From the cell containing the given text, extract its center point as (x, y) coordinate. 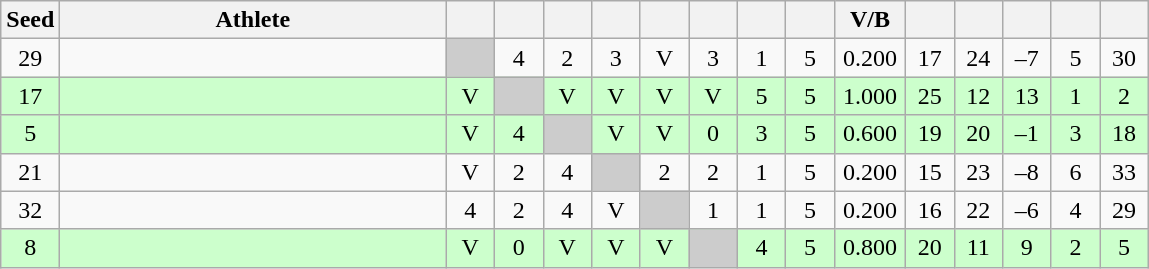
22 (978, 210)
–8 (1028, 172)
13 (1028, 96)
24 (978, 58)
–6 (1028, 210)
21 (30, 172)
–1 (1028, 134)
0.800 (870, 248)
0.600 (870, 134)
18 (1124, 134)
1.000 (870, 96)
8 (30, 248)
19 (930, 134)
6 (1076, 172)
Seed (30, 20)
9 (1028, 248)
15 (930, 172)
16 (930, 210)
33 (1124, 172)
30 (1124, 58)
–7 (1028, 58)
11 (978, 248)
12 (978, 96)
23 (978, 172)
25 (930, 96)
Athlete (253, 20)
V/B (870, 20)
32 (30, 210)
